Find where the given text appears and provide that cell's center as [x, y] coordinate. 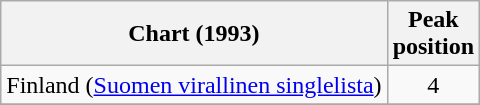
4 [433, 85]
Peak position [433, 34]
Finland (Suomen virallinen singlelista) [194, 85]
Chart (1993) [194, 34]
